For the text-containing cell, return its midpoint in (X, Y) coordinate format. 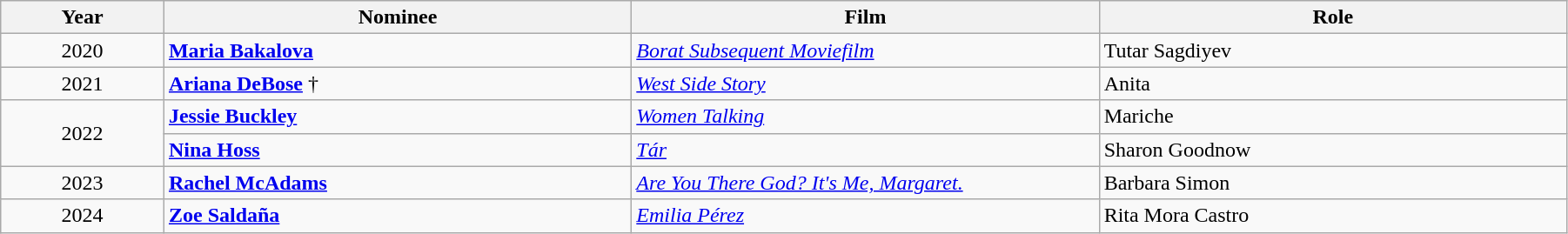
Nina Hoss (397, 150)
2021 (83, 84)
West Side Story (865, 84)
Ariana DeBose † (397, 84)
Barbara Simon (1333, 183)
Jessie Buckley (397, 117)
Year (83, 17)
Zoe Saldaña (397, 216)
Mariche (1333, 117)
2024 (83, 216)
Maria Bakalova (397, 50)
Rachel McAdams (397, 183)
Women Talking (865, 117)
Film (865, 17)
2023 (83, 183)
Nominee (397, 17)
Anita (1333, 84)
Role (1333, 17)
2020 (83, 50)
Borat Subsequent Moviefilm (865, 50)
Sharon Goodnow (1333, 150)
Are You There God? It's Me, Margaret. (865, 183)
Rita Mora Castro (1333, 216)
Emilia Pérez (865, 216)
Tutar Sagdiyev (1333, 50)
2022 (83, 133)
Tár (865, 150)
